For the text-containing cell, return its midpoint in [X, Y] coordinate format. 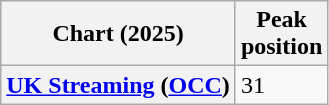
Chart (2025) [118, 34]
UK Streaming (OCC) [118, 85]
Peakposition [281, 34]
31 [281, 85]
